Scan for the cell matching the given text and deliver its (X, Y) coordinate at center. 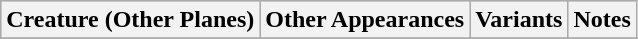
Variants (519, 20)
Creature (Other Planes) (130, 20)
Other Appearances (365, 20)
Notes (602, 20)
